For the text-containing cell, return its midpoint in [X, Y] coordinate format. 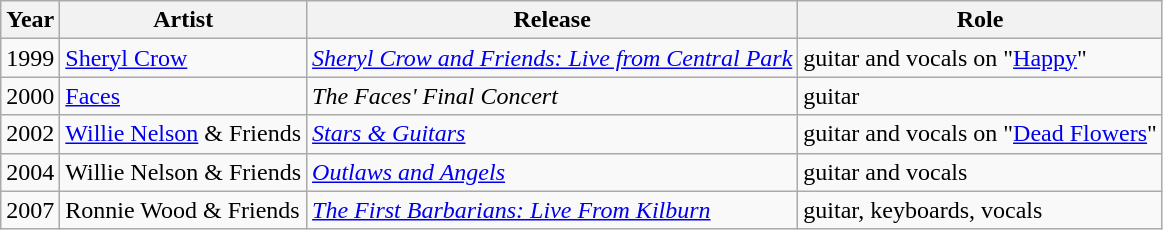
Faces [184, 96]
guitar and vocals on "Happy" [980, 58]
2002 [30, 134]
2004 [30, 172]
Role [980, 20]
2000 [30, 96]
guitar [980, 96]
guitar and vocals on "Dead Flowers" [980, 134]
Ronnie Wood & Friends [184, 210]
The Faces' Final Concert [552, 96]
The First Barbarians: Live From Kilburn [552, 210]
Sheryl Crow and Friends: Live from Central Park [552, 58]
Artist [184, 20]
guitar and vocals [980, 172]
2007 [30, 210]
guitar, keyboards, vocals [980, 210]
Stars & Guitars [552, 134]
Sheryl Crow [184, 58]
Outlaws and Angels [552, 172]
1999 [30, 58]
Year [30, 20]
Release [552, 20]
